Search for the cell housing the specified text and yield its [x, y] center coordinate. 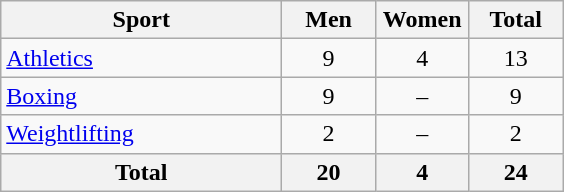
Women [422, 20]
Sport [142, 20]
Men [329, 20]
Boxing [142, 96]
24 [516, 172]
13 [516, 58]
Athletics [142, 58]
Weightlifting [142, 134]
20 [329, 172]
